Pinpoint the cell where the given text exists, returning its [x, y] midpoint coordinate. 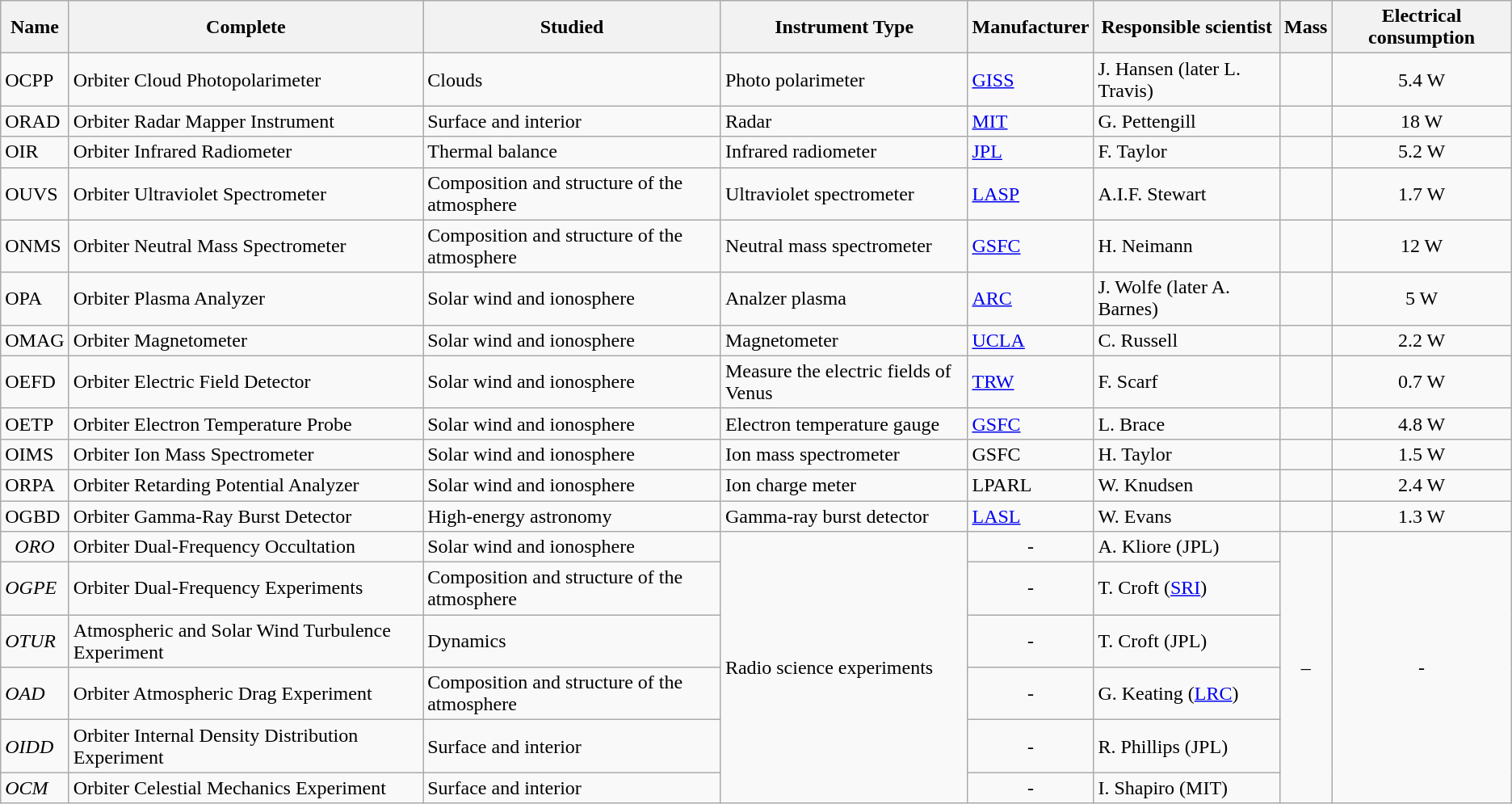
Electrical consumption [1422, 27]
A.I.F. Stewart [1187, 194]
5.2 W [1422, 152]
Neutral mass spectrometer [844, 246]
5.4 W [1422, 79]
J. Wolfe (later A. Barnes) [1187, 299]
W. Knudsen [1187, 485]
Orbiter Dual-Frequency Occultation [246, 547]
1.7 W [1422, 194]
W. Evans [1187, 516]
Orbiter Ion Mass Spectrometer [246, 454]
LASP [1031, 194]
Measure the electric fields of Venus [844, 381]
UCLA [1031, 340]
Ion charge meter [844, 485]
OPA [35, 299]
R. Phillips (JPL) [1187, 747]
OIR [35, 152]
Thermal balance [572, 152]
Orbiter Internal Density Distribution Experiment [246, 747]
2.2 W [1422, 340]
JPL [1031, 152]
TRW [1031, 381]
Studied [572, 27]
OGBD [35, 516]
Radar [844, 121]
H. Taylor [1187, 454]
Electron temperature gauge [844, 423]
Orbiter Radar Mapper Instrument [246, 121]
A. Kliore (JPL) [1187, 547]
G. Keating (LRC) [1187, 693]
OEFD [35, 381]
Name [35, 27]
Clouds [572, 79]
Orbiter Plasma Analyzer [246, 299]
Magnetometer [844, 340]
G. Pettengill [1187, 121]
12 W [1422, 246]
OAD [35, 693]
L. Brace [1187, 423]
Manufacturer [1031, 27]
– [1306, 667]
1.3 W [1422, 516]
18 W [1422, 121]
Orbiter Magnetometer [246, 340]
OCPP [35, 79]
ORAD [35, 121]
Mass [1306, 27]
OIDD [35, 747]
F. Scarf [1187, 381]
Radio science experiments [844, 667]
5 W [1422, 299]
Complete [246, 27]
Photo polarimeter [844, 79]
T. Croft (JPL) [1187, 642]
I. Shapiro (MIT) [1187, 788]
Gamma-ray burst detector [844, 516]
OTUR [35, 642]
Orbiter Ultraviolet Spectrometer [246, 194]
Orbiter Infrared Radiometer [246, 152]
Orbiter Retarding Potential Analyzer [246, 485]
0.7 W [1422, 381]
F. Taylor [1187, 152]
Orbiter Dual-Frequency Experiments [246, 588]
OETP [35, 423]
C. Russell [1187, 340]
T. Croft (SRI) [1187, 588]
OCM [35, 788]
Orbiter Celestial Mechanics Experiment [246, 788]
Orbiter Atmospheric Drag Experiment [246, 693]
2.4 W [1422, 485]
Orbiter Electron Temperature Probe [246, 423]
LASL [1031, 516]
Ion mass spectrometer [844, 454]
OIMS [35, 454]
OMAG [35, 340]
Orbiter Gamma-Ray Burst Detector [246, 516]
Orbiter Cloud Photopolarimeter [246, 79]
OGPE [35, 588]
ARC [1031, 299]
J. Hansen (later L. Travis) [1187, 79]
LPARL [1031, 485]
MIT [1031, 121]
H. Neimann [1187, 246]
Orbiter Neutral Mass Spectrometer [246, 246]
OUVS [35, 194]
Atmospheric and Solar Wind Turbulence Experiment [246, 642]
4.8 W [1422, 423]
High-energy astronomy [572, 516]
Dynamics [572, 642]
ORO [35, 547]
1.5 W [1422, 454]
Analzer plasma [844, 299]
Infrared radiometer [844, 152]
Orbiter Electric Field Detector [246, 381]
ONMS [35, 246]
Ultraviolet spectrometer [844, 194]
Responsible scientist [1187, 27]
Instrument Type [844, 27]
ORPA [35, 485]
GISS [1031, 79]
